Scan for the cell matching the given text and deliver its (X, Y) coordinate at center. 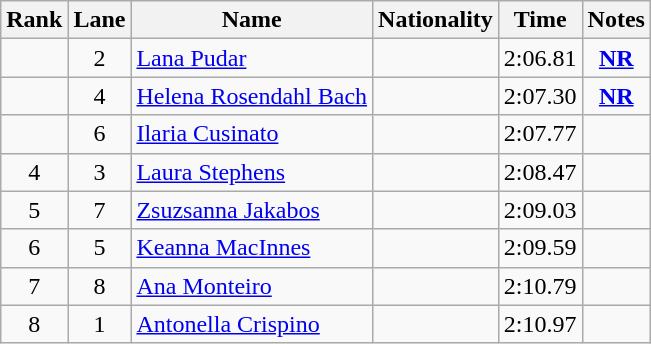
2:07.30 (540, 96)
Lana Pudar (252, 58)
2 (100, 58)
Antonella Crispino (252, 324)
Lane (100, 20)
Ilaria Cusinato (252, 134)
Keanna MacInnes (252, 248)
2:10.79 (540, 286)
2:06.81 (540, 58)
2:08.47 (540, 172)
Notes (616, 20)
3 (100, 172)
Nationality (436, 20)
Zsuzsanna Jakabos (252, 210)
Ana Monteiro (252, 286)
Rank (34, 20)
2:10.97 (540, 324)
Laura Stephens (252, 172)
Time (540, 20)
Name (252, 20)
2:09.03 (540, 210)
1 (100, 324)
Helena Rosendahl Bach (252, 96)
2:07.77 (540, 134)
2:09.59 (540, 248)
